Find where the given text appears and provide that cell's center as [x, y] coordinate. 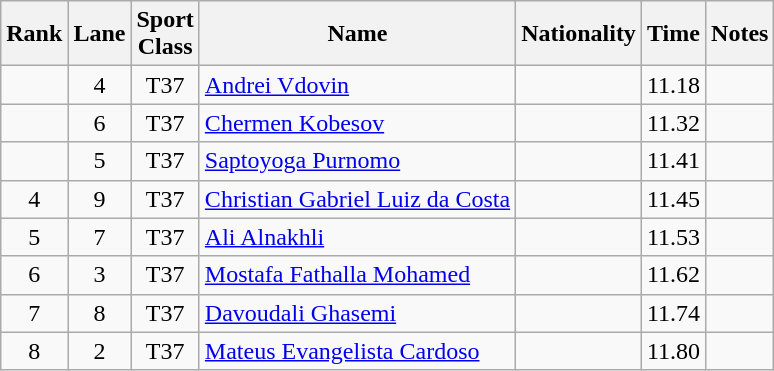
11.74 [673, 313]
Chermen Kobesov [357, 123]
Christian Gabriel Luiz da Costa [357, 199]
Mostafa Fathalla Mohamed [357, 275]
11.80 [673, 351]
Mateus Evangelista Cardoso [357, 351]
11.18 [673, 85]
11.32 [673, 123]
Ali Alnakhli [357, 237]
Rank [34, 34]
Saptoyoga Purnomo [357, 161]
Davoudali Ghasemi [357, 313]
Time [673, 34]
11.62 [673, 275]
Lane [100, 34]
SportClass [165, 34]
Name [357, 34]
2 [100, 351]
9 [100, 199]
11.41 [673, 161]
Andrei Vdovin [357, 85]
Nationality [579, 34]
11.53 [673, 237]
Notes [740, 34]
11.45 [673, 199]
3 [100, 275]
